Pinpoint the cell where the given text exists, returning its (x, y) midpoint coordinate. 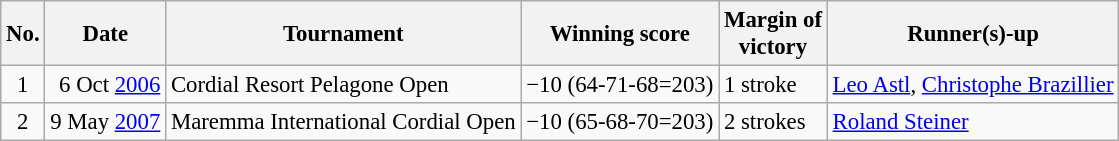
1 stroke (774, 85)
−10 (65-68-70=203) (620, 122)
Roland Steiner (973, 122)
Runner(s)-up (973, 34)
2 (23, 122)
1 (23, 85)
Tournament (344, 34)
9 May 2007 (106, 122)
Winning score (620, 34)
Margin ofvictory (774, 34)
Date (106, 34)
6 Oct 2006 (106, 85)
No. (23, 34)
2 strokes (774, 122)
−10 (64-71-68=203) (620, 85)
Maremma International Cordial Open (344, 122)
Leo Astl, Christophe Brazillier (973, 85)
Cordial Resort Pelagone Open (344, 85)
